Determine the [X, Y] coordinate at the center of the cell enclosing the given text.  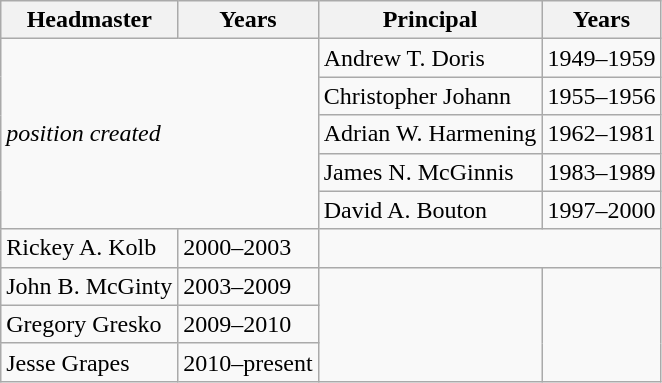
1949–1959 [602, 58]
James N. McGinnis [430, 172]
Rickey A. Kolb [90, 248]
2003–2009 [248, 286]
2009–2010 [248, 324]
1962–1981 [602, 134]
Adrian W. Harmening [430, 134]
2000–2003 [248, 248]
1983–1989 [602, 172]
Gregory Gresko [90, 324]
David A. Bouton [430, 210]
Christopher Johann [430, 96]
1955–1956 [602, 96]
2010–present [248, 362]
Headmaster [90, 20]
John B. McGinty [90, 286]
Andrew T. Doris [430, 58]
Jesse Grapes [90, 362]
1997–2000 [602, 210]
Principal [430, 20]
position created [160, 134]
